Extract the [X, Y] coordinate from the center of the cell holding the provided text.  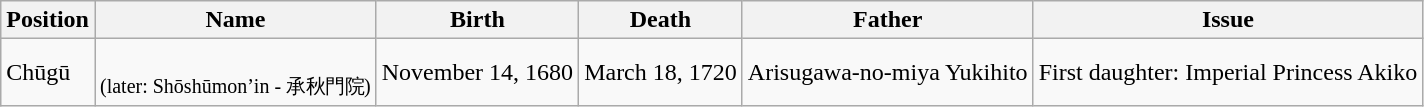
March 18, 1720 [661, 72]
Position [48, 20]
Issue [1228, 20]
Birth [477, 20]
Chūgū [48, 72]
November 14, 1680 [477, 72]
Death [661, 20]
Name [235, 20]
First daughter: Imperial Princess Akiko [1228, 72]
(later: Shōshūmon’in - 承秋門院) [235, 72]
Father [888, 20]
Arisugawa-no-miya Yukihito [888, 72]
